Determine the [x, y] coordinate at the center of the cell enclosing the given text.  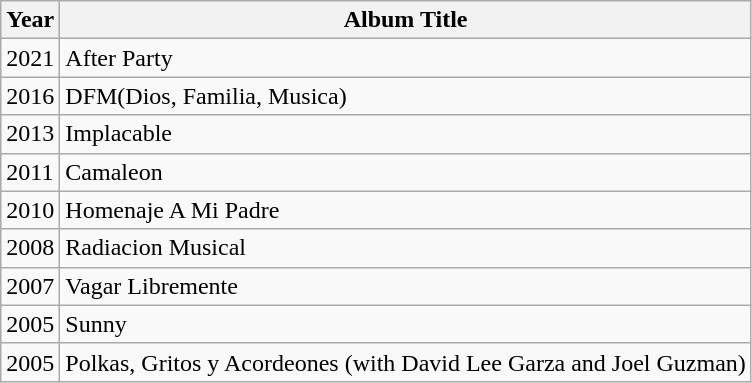
2013 [30, 134]
2010 [30, 210]
Year [30, 20]
Implacable [406, 134]
2016 [30, 96]
After Party [406, 58]
DFM(Dios, Familia, Musica) [406, 96]
Radiacion Musical [406, 248]
2011 [30, 172]
Sunny [406, 324]
2021 [30, 58]
2008 [30, 248]
Homenaje A Mi Padre [406, 210]
Album Title [406, 20]
Camaleon [406, 172]
2007 [30, 286]
Polkas, Gritos y Acordeones (with David Lee Garza and Joel Guzman) [406, 362]
Vagar Libremente [406, 286]
